Find where the given text appears and provide that cell's center as (X, Y) coordinate. 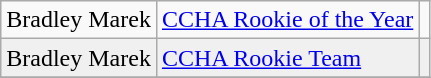
CCHA Rookie Team (287, 58)
CCHA Rookie of the Year (287, 20)
